For the text-containing cell, return its midpoint in [x, y] coordinate format. 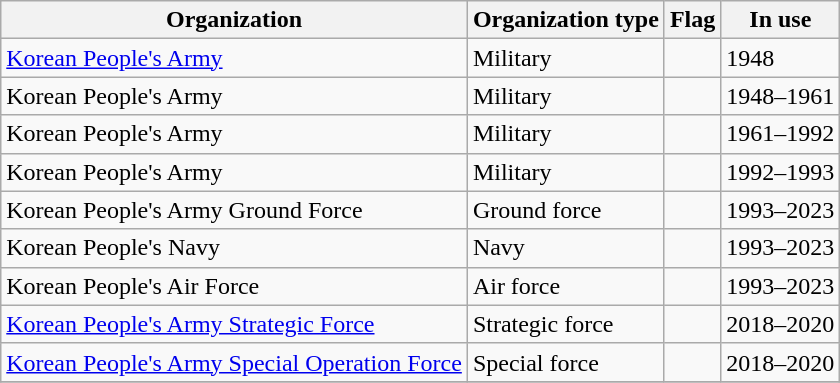
1948 [780, 58]
In use [780, 20]
Navy [566, 248]
Ground force [566, 210]
1961–1992 [780, 134]
1992–1993 [780, 172]
Korean People's Army Strategic Force [234, 324]
Korean People's Army Ground Force [234, 210]
Korean People's Navy [234, 248]
Korean People's Air Force [234, 286]
1948–1961 [780, 96]
Organization [234, 20]
Strategic force [566, 324]
Organization type [566, 20]
Korean People's Army Special Operation Force [234, 362]
Air force [566, 286]
Flag [692, 20]
Special force [566, 362]
